Scan for the cell matching the given text and deliver its [x, y] coordinate at center. 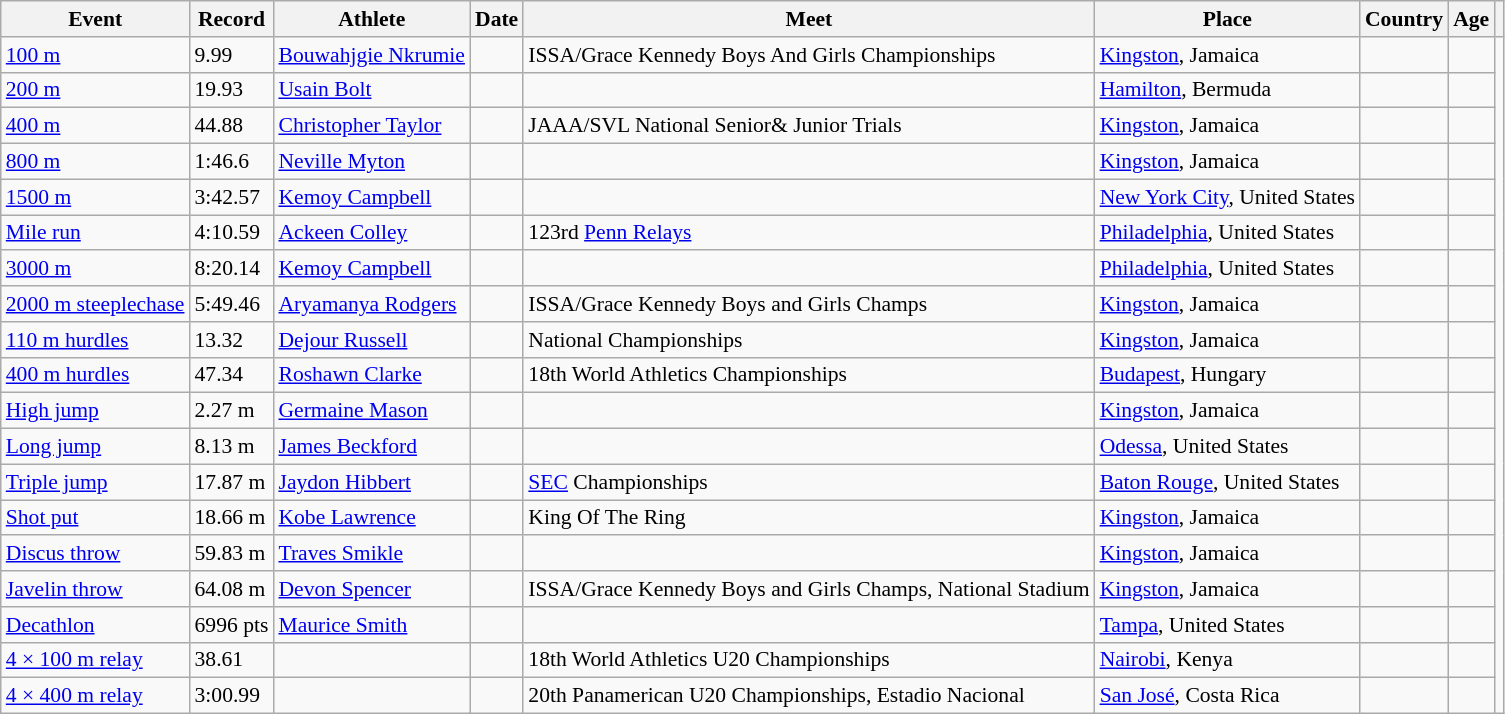
3:00.99 [232, 696]
Maurice Smith [372, 625]
Hamilton, Bermuda [1228, 90]
3:42.57 [232, 197]
Bouwahjgie Nkrumie [372, 55]
800 m [96, 162]
ISSA/Grace Kennedy Boys and Girls Champs, National Stadium [808, 589]
Budapest, Hungary [1228, 375]
San José, Costa Rica [1228, 696]
Germaine Mason [372, 411]
18th World Athletics U20 Championships [808, 660]
Neville Myton [372, 162]
National Championships [808, 340]
8:20.14 [232, 269]
James Beckford [372, 447]
4:10.59 [232, 233]
Date [496, 19]
Event [96, 19]
5:49.46 [232, 304]
Decathlon [96, 625]
17.87 m [232, 482]
2.27 m [232, 411]
1500 m [96, 197]
Triple jump [96, 482]
2000 m steeplechase [96, 304]
38.61 [232, 660]
4 × 100 m relay [96, 660]
Javelin throw [96, 589]
Christopher Taylor [372, 126]
Usain Bolt [372, 90]
Aryamanya Rodgers [372, 304]
13.32 [232, 340]
Discus throw [96, 554]
SEC Championships [808, 482]
ISSA/Grace Kennedy Boys and Girls Champs [808, 304]
4 × 400 m relay [96, 696]
400 m [96, 126]
200 m [96, 90]
Baton Rouge, United States [1228, 482]
3000 m [96, 269]
High jump [96, 411]
Jaydon Hibbert [372, 482]
44.88 [232, 126]
100 m [96, 55]
Long jump [96, 447]
Traves Smikle [372, 554]
Shot put [96, 518]
Roshawn Clarke [372, 375]
20th Panamerican U20 Championships, Estadio Nacional [808, 696]
6996 pts [232, 625]
Dejour Russell [372, 340]
Place [1228, 19]
47.34 [232, 375]
Athlete [372, 19]
110 m hurdles [96, 340]
59.83 m [232, 554]
Mile run [96, 233]
Meet [808, 19]
Nairobi, Kenya [1228, 660]
Kobe Lawrence [372, 518]
Age [1471, 19]
18.66 m [232, 518]
Ackeen Colley [372, 233]
8.13 m [232, 447]
18th World Athletics Championships [808, 375]
64.08 m [232, 589]
Odessa, United States [1228, 447]
Devon Spencer [372, 589]
123rd Penn Relays [808, 233]
King Of The Ring [808, 518]
400 m hurdles [96, 375]
Record [232, 19]
Tampa, United States [1228, 625]
New York City, United States [1228, 197]
ISSA/Grace Kennedy Boys And Girls Championships [808, 55]
1:46.6 [232, 162]
Country [1404, 19]
9.99 [232, 55]
19.93 [232, 90]
JAAA/SVL National Senior& Junior Trials [808, 126]
